Detect which cell encompasses the target text, then output its [x, y] center coordinate. 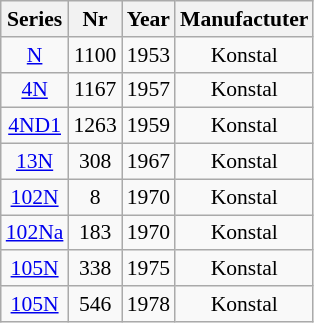
1959 [148, 126]
4N [35, 90]
546 [94, 304]
1957 [148, 90]
13N [35, 162]
Series [35, 19]
8 [94, 197]
1975 [148, 269]
Nr [94, 19]
183 [94, 233]
102N [35, 197]
1167 [94, 90]
338 [94, 269]
1100 [94, 55]
1263 [94, 126]
102Na [35, 233]
Manufactuter [244, 19]
4ND1 [35, 126]
Year [148, 19]
N [35, 55]
308 [94, 162]
1967 [148, 162]
1953 [148, 55]
1978 [148, 304]
